Locate the cell with the specified text and output its (X, Y) center coordinate. 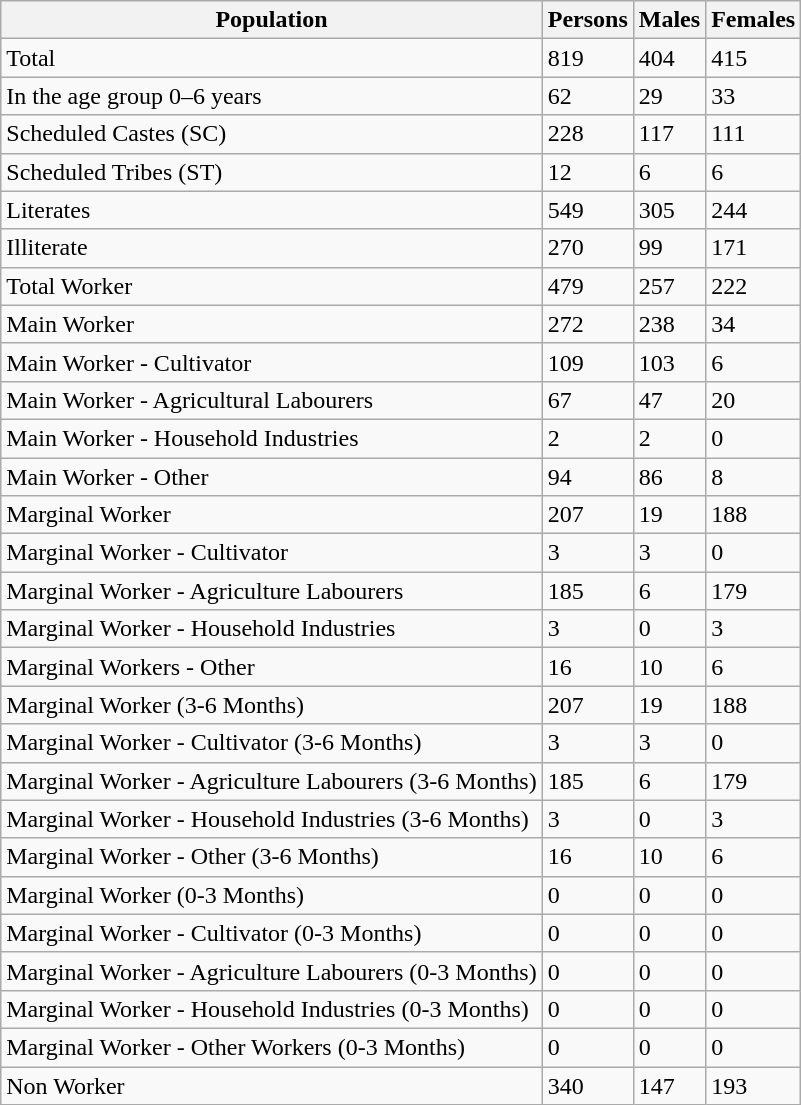
62 (588, 96)
Marginal Workers - Other (272, 667)
Scheduled Tribes (ST) (272, 172)
109 (588, 362)
257 (669, 286)
Marginal Worker - Other (3-6 Months) (272, 857)
Marginal Worker (272, 515)
Main Worker - Cultivator (272, 362)
193 (754, 1085)
Marginal Worker - Agriculture Labourers (272, 591)
33 (754, 96)
99 (669, 248)
270 (588, 248)
Marginal Worker - Household Industries (0-3 Months) (272, 1009)
Marginal Worker - Household Industries (3-6 Months) (272, 819)
222 (754, 286)
8 (754, 477)
12 (588, 172)
Marginal Worker - Cultivator (3-6 Months) (272, 743)
In the age group 0–6 years (272, 96)
29 (669, 96)
549 (588, 210)
Marginal Worker - Other Workers (0-3 Months) (272, 1047)
Marginal Worker - Agriculture Labourers (0-3 Months) (272, 971)
415 (754, 58)
171 (754, 248)
Main Worker (272, 324)
Marginal Worker - Agriculture Labourers (3-6 Months) (272, 781)
228 (588, 134)
111 (754, 134)
Total (272, 58)
Total Worker (272, 286)
244 (754, 210)
Main Worker - Household Industries (272, 438)
Non Worker (272, 1085)
305 (669, 210)
147 (669, 1085)
Marginal Worker (0-3 Months) (272, 895)
238 (669, 324)
67 (588, 400)
Literates (272, 210)
340 (588, 1085)
Marginal Worker - Cultivator (272, 553)
Main Worker - Other (272, 477)
Scheduled Castes (SC) (272, 134)
404 (669, 58)
103 (669, 362)
86 (669, 477)
Females (754, 20)
94 (588, 477)
819 (588, 58)
Illiterate (272, 248)
Marginal Worker - Household Industries (272, 629)
272 (588, 324)
Population (272, 20)
Persons (588, 20)
117 (669, 134)
Main Worker - Agricultural Labourers (272, 400)
Marginal Worker - Cultivator (0-3 Months) (272, 933)
34 (754, 324)
Males (669, 20)
Marginal Worker (3-6 Months) (272, 705)
47 (669, 400)
20 (754, 400)
479 (588, 286)
